Locate the cell with the specified text and output its [X, Y] center coordinate. 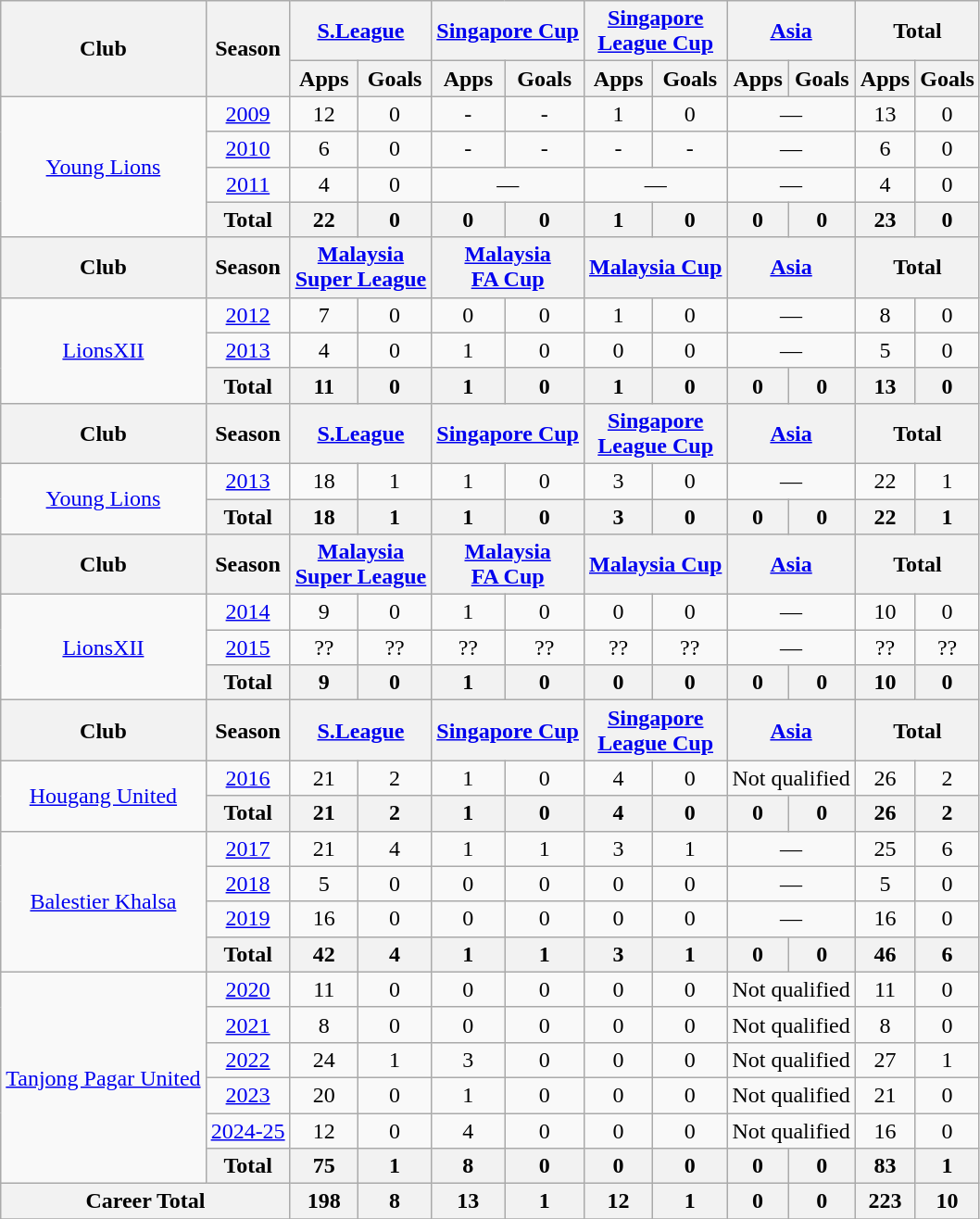
2015 [248, 647]
2014 [248, 612]
2023 [248, 1095]
2019 [248, 919]
2018 [248, 884]
Tanjong Pagar United [104, 1077]
Career Total [145, 1201]
20 [324, 1095]
25 [885, 848]
75 [324, 1166]
2022 [248, 1060]
Hougang United [104, 796]
23 [885, 220]
223 [885, 1201]
7 [324, 315]
Balestier Khalsa [104, 901]
2011 [248, 184]
2012 [248, 315]
2017 [248, 848]
83 [885, 1166]
24 [324, 1060]
2016 [248, 778]
42 [324, 954]
46 [885, 954]
2021 [248, 1024]
27 [885, 1060]
2020 [248, 989]
2024-25 [248, 1131]
198 [324, 1201]
2010 [248, 149]
2009 [248, 114]
